Determine the (x, y) coordinate at the center of the cell enclosing the given text.  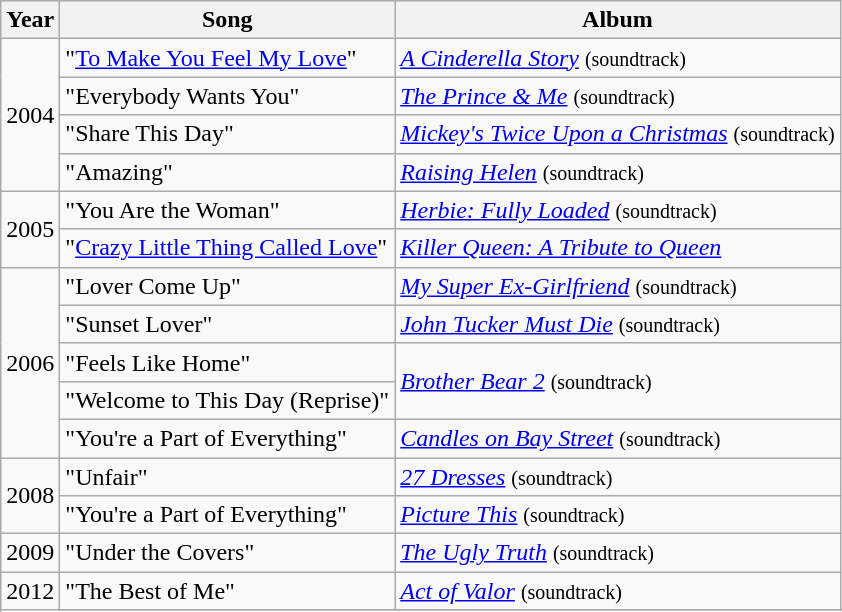
2006 (30, 362)
"Sunset Lover" (228, 324)
2012 (30, 591)
The Prince & Me (soundtrack) (618, 96)
A Cinderella Story (soundtrack) (618, 58)
"Welcome to This Day (Reprise)" (228, 400)
Year (30, 20)
Raising Helen (soundtrack) (618, 172)
Herbie: Fully Loaded (soundtrack) (618, 210)
27 Dresses (soundtrack) (618, 477)
My Super Ex-Girlfriend (soundtrack) (618, 286)
Act of Valor (soundtrack) (618, 591)
2004 (30, 115)
"Everybody Wants You" (228, 96)
"Under the Covers" (228, 553)
"Crazy Little Thing Called Love" (228, 248)
The Ugly Truth (soundtrack) (618, 553)
Song (228, 20)
"You Are the Woman" (228, 210)
John Tucker Must Die (soundtrack) (618, 324)
"Feels Like Home" (228, 362)
Album (618, 20)
"Unfair" (228, 477)
Candles on Bay Street (soundtrack) (618, 438)
"Amazing" (228, 172)
"To Make You Feel My Love" (228, 58)
"The Best of Me" (228, 591)
Brother Bear 2 (soundtrack) (618, 381)
Picture This (soundtrack) (618, 515)
"Share This Day" (228, 134)
2009 (30, 553)
Mickey's Twice Upon a Christmas (soundtrack) (618, 134)
2005 (30, 229)
"Lover Come Up" (228, 286)
2008 (30, 496)
Killer Queen: A Tribute to Queen (618, 248)
